Return (x, y) of the center of cell containing provided text 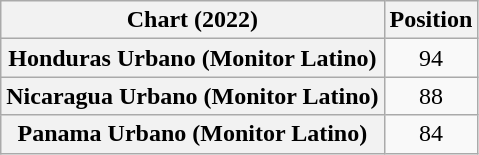
Position (431, 20)
Honduras Urbano (Monitor Latino) (192, 58)
Chart (2022) (192, 20)
Nicaragua Urbano (Monitor Latino) (192, 96)
88 (431, 96)
94 (431, 58)
Panama Urbano (Monitor Latino) (192, 134)
84 (431, 134)
